Output the [X, Y] coordinate of the center of the cell containing the given text.  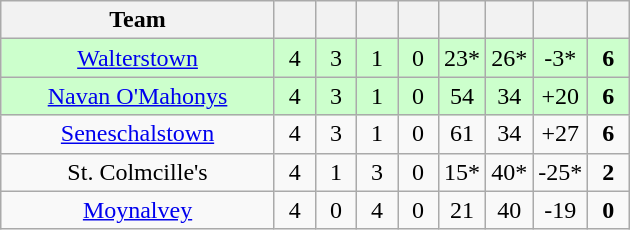
Navan O'Mahonys [138, 96]
-3* [560, 58]
Walterstown [138, 58]
+20 [560, 96]
61 [462, 134]
26* [510, 58]
21 [462, 210]
2 [608, 172]
Moynalvey [138, 210]
-19 [560, 210]
St. Colmcille's [138, 172]
Seneschalstown [138, 134]
Team [138, 20]
+27 [560, 134]
54 [462, 96]
40 [510, 210]
-25* [560, 172]
15* [462, 172]
40* [510, 172]
23* [462, 58]
